Scan for the cell matching the given text and deliver its [x, y] coordinate at center. 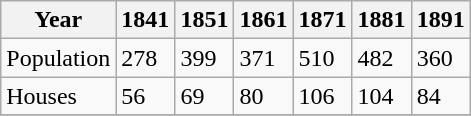
399 [204, 58]
1891 [440, 20]
56 [146, 96]
1841 [146, 20]
278 [146, 58]
1861 [264, 20]
482 [382, 58]
106 [322, 96]
69 [204, 96]
84 [440, 96]
104 [382, 96]
371 [264, 58]
1871 [322, 20]
Year [58, 20]
1881 [382, 20]
510 [322, 58]
80 [264, 96]
360 [440, 58]
Houses [58, 96]
1851 [204, 20]
Population [58, 58]
